Find where the given text appears and provide that cell's center as [x, y] coordinate. 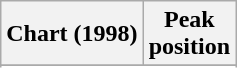
Chart (1998) [72, 34]
Peak position [189, 34]
